Scan for the cell matching the given text and deliver its [X, Y] coordinate at center. 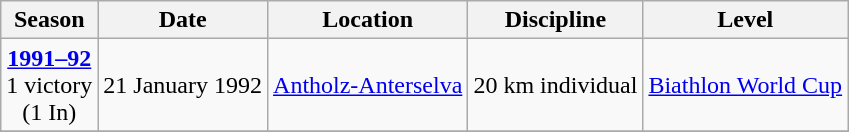
Discipline [556, 20]
Antholz-Anterselva [368, 85]
20 km individual [556, 85]
1991–92 1 victory (1 In) [50, 85]
Level [746, 20]
Location [368, 20]
Season [50, 20]
Biathlon World Cup [746, 85]
Date [183, 20]
21 January 1992 [183, 85]
